For the text-containing cell, return its midpoint in (X, Y) coordinate format. 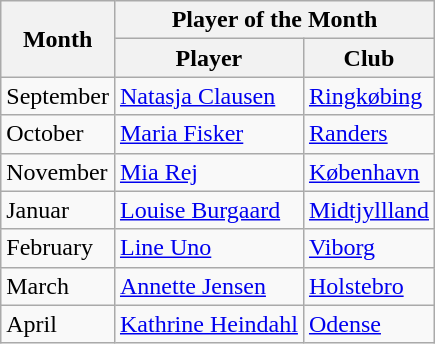
Player (208, 58)
Month (58, 39)
Ringkøbing (368, 96)
Player of the Month (274, 20)
Mia Rej (208, 172)
Line Uno (208, 248)
March (58, 286)
Januar (58, 210)
February (58, 248)
September (58, 96)
Holstebro (368, 286)
Natasja Clausen (208, 96)
Odense (368, 324)
Kathrine Heindahl (208, 324)
Annette Jensen (208, 286)
Viborg (368, 248)
Club (368, 58)
April (58, 324)
Maria Fisker (208, 134)
Midtjyllland (368, 210)
Randers (368, 134)
November (58, 172)
Louise Burgaard (208, 210)
København (368, 172)
October (58, 134)
